Pinpoint the cell where the given text exists, returning its (x, y) midpoint coordinate. 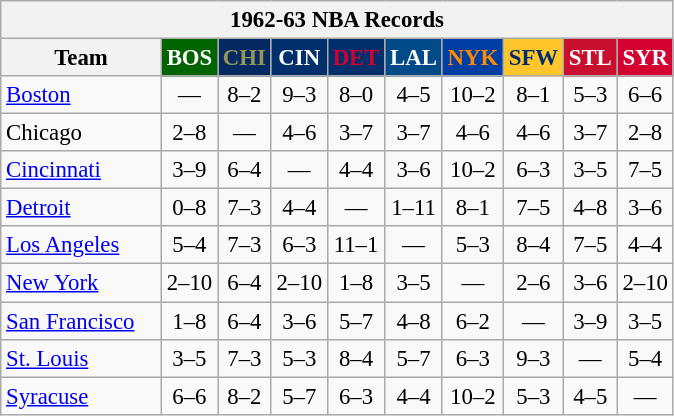
San Francisco (82, 321)
St. Louis (82, 358)
2–6 (533, 283)
11–1 (356, 245)
Detroit (82, 208)
Syracuse (82, 396)
NYK (472, 58)
Team (82, 58)
Los Angeles (82, 245)
0–8 (189, 208)
8–0 (356, 95)
SYR (645, 58)
BOS (189, 58)
Boston (82, 95)
New York (82, 283)
CHI (245, 58)
1–11 (414, 208)
Cincinnati (82, 170)
DET (356, 58)
STL (590, 58)
LAL (414, 58)
Chicago (82, 133)
CIN (299, 58)
1962-63 NBA Records (338, 20)
6–2 (472, 321)
SFW (533, 58)
